Scan for the cell matching the given text and deliver its (x, y) coordinate at center. 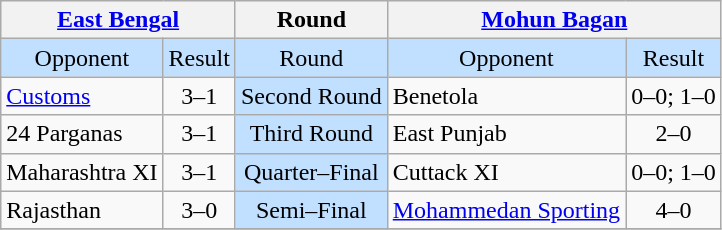
East Punjab (506, 134)
Benetola (506, 96)
Maharashtra XI (82, 172)
Third Round (311, 134)
Customs (82, 96)
Second Round (311, 96)
Cuttack XI (506, 172)
24 Parganas (82, 134)
4–0 (674, 210)
Semi–Final (311, 210)
3–0 (199, 210)
Rajasthan (82, 210)
East Bengal (118, 20)
Mohun Bagan (554, 20)
Quarter–Final (311, 172)
Mohammedan Sporting (506, 210)
2–0 (674, 134)
